Search for the cell housing the specified text and yield its [X, Y] center coordinate. 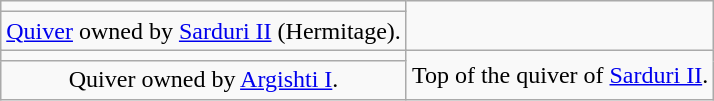
Quiver owned by Argishti I. [204, 80]
Top of the quiver of Sarduri II. [560, 74]
Quiver owned by Sarduri II (Hermitage). [204, 31]
